Return the (x, y) coordinate for the center point of the cell that contains the specified text.  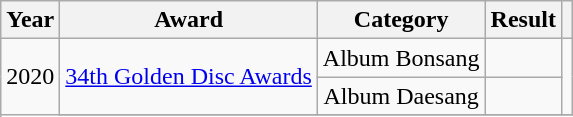
Award (189, 20)
Year (30, 20)
Category (401, 20)
Album Daesang (401, 96)
2020 (30, 77)
Album Bonsang (401, 58)
34th Golden Disc Awards (189, 77)
Result (523, 20)
